Provide the (X, Y) coordinate of the cell's center where the given text is located.  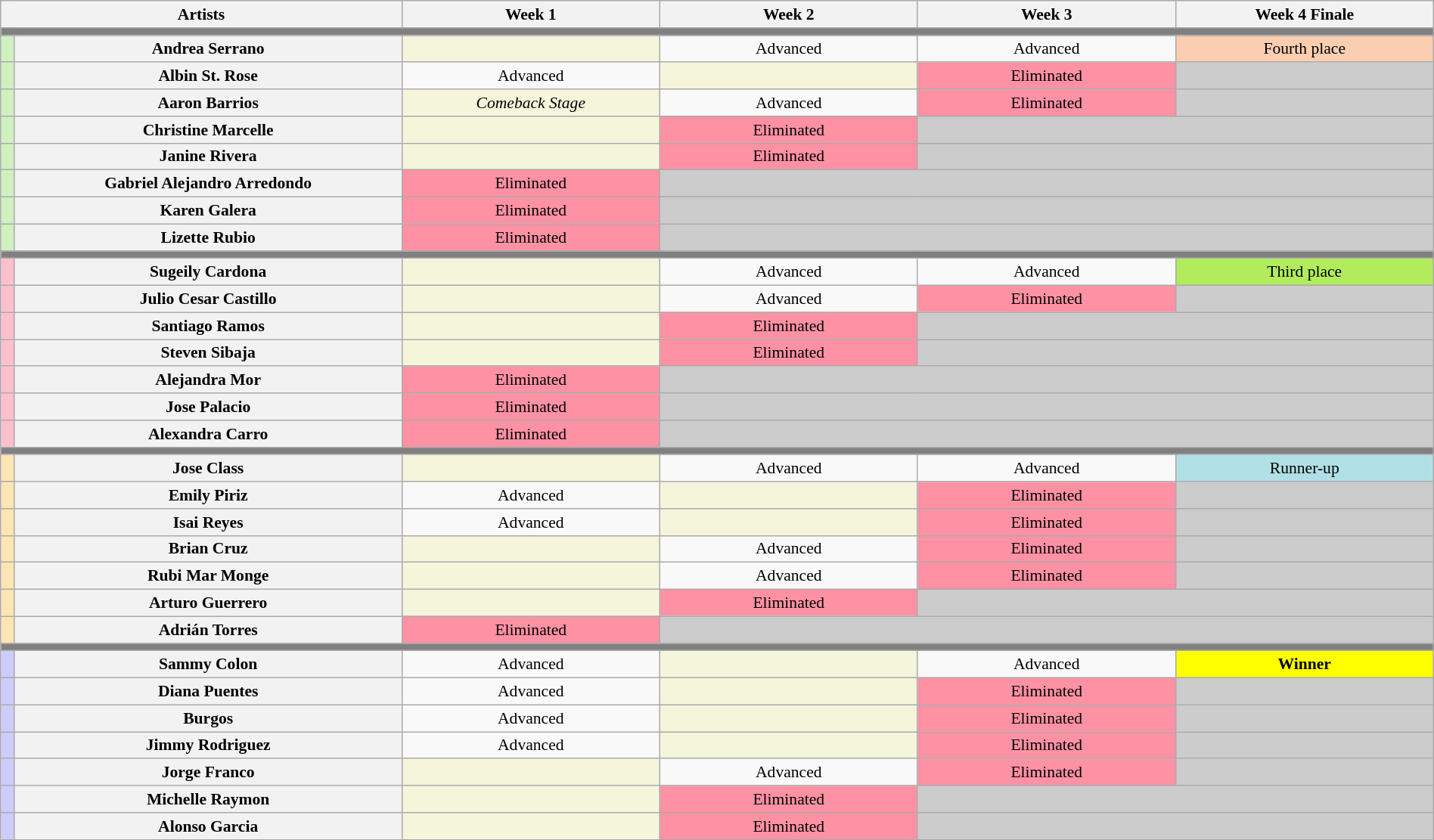
Arturo Guerrero (208, 603)
Gabriel Alejandro Arredondo (208, 184)
Aaron Barrios (208, 103)
Adrián Torres (208, 630)
Alejandra Mor (208, 380)
Brian Cruz (208, 549)
Winner (1304, 665)
Fourth place (1304, 49)
Sammy Colon (208, 665)
Third place (1304, 272)
Karen Galera (208, 211)
Alonso Garcia (208, 826)
Comeback Stage (531, 103)
Jose Palacio (208, 407)
Lizette Rubio (208, 237)
Julio Cesar Castillo (208, 299)
Jimmy Rodriguez (208, 745)
Diana Puentes (208, 692)
Steven Sibaja (208, 353)
Santiago Ramos (208, 326)
Artists (201, 14)
Christine Marcelle (208, 130)
Alexandra Carro (208, 434)
Jose Class (208, 469)
Albin St. Rose (208, 76)
Runner-up (1304, 469)
Jorge Franco (208, 773)
Week 2 (788, 14)
Andrea Serrano (208, 49)
Janine Rivera (208, 157)
Week 3 (1047, 14)
Isai Reyes (208, 522)
Sugeily Cardona (208, 272)
Burgos (208, 718)
Rubi Mar Monge (208, 576)
Week 4 Finale (1304, 14)
Week 1 (531, 14)
Emily Piriz (208, 495)
Michelle Raymon (208, 799)
